Return [x, y] of the center of cell containing provided text 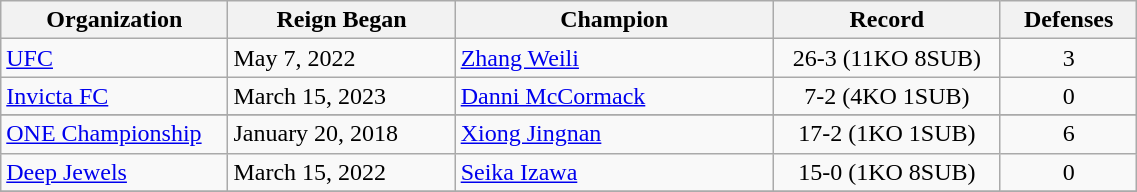
Danni McCormack [614, 96]
Zhang Weili [614, 58]
7-2 (4KO 1SUB) [886, 96]
3 [1068, 58]
26-3 (11KO 8SUB) [886, 58]
Champion [614, 20]
Deep Jewels [114, 172]
Invicta FC [114, 96]
Record [886, 20]
March 15, 2022 [342, 172]
15-0 (1KO 8SUB) [886, 172]
6 [1068, 134]
Seika Izawa [614, 172]
Xiong Jingnan [614, 134]
Reign Began [342, 20]
January 20, 2018 [342, 134]
Defenses [1068, 20]
May 7, 2022 [342, 58]
UFC [114, 58]
Organization [114, 20]
March 15, 2023 [342, 96]
17-2 (1KO 1SUB) [886, 134]
ONE Championship [114, 134]
